Extract the (X, Y) coordinate from the center of the cell holding the provided text.  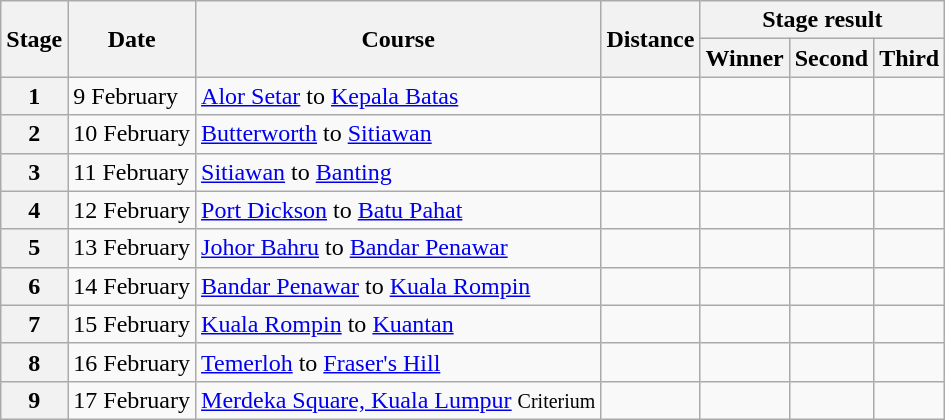
17 February (132, 400)
4 (34, 210)
9 (34, 400)
Third (910, 58)
Winner (744, 58)
7 (34, 324)
6 (34, 286)
Johor Bahru to Bandar Penawar (398, 248)
Second (831, 58)
11 February (132, 172)
Sitiawan to Banting (398, 172)
12 February (132, 210)
Temerloh to Fraser's Hill (398, 362)
3 (34, 172)
5 (34, 248)
13 February (132, 248)
Stage (34, 39)
Port Dickson to Batu Pahat (398, 210)
Bandar Penawar to Kuala Rompin (398, 286)
1 (34, 96)
15 February (132, 324)
Alor Setar to Kepala Batas (398, 96)
Date (132, 39)
Butterworth to Sitiawan (398, 134)
Course (398, 39)
Distance (650, 39)
10 February (132, 134)
14 February (132, 286)
Stage result (822, 20)
Merdeka Square, Kuala Lumpur Criterium (398, 400)
2 (34, 134)
Kuala Rompin to Kuantan (398, 324)
9 February (132, 96)
8 (34, 362)
16 February (132, 362)
